Find where the given text appears and provide that cell's center as [x, y] coordinate. 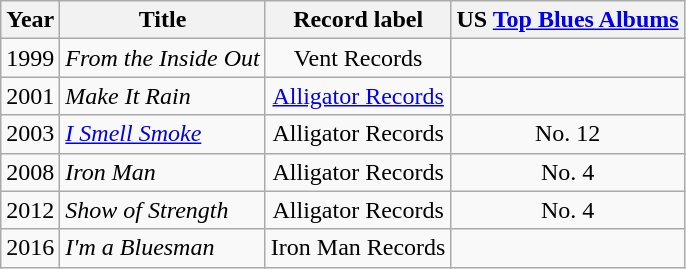
From the Inside Out [162, 58]
No. 12 [568, 134]
Show of Strength [162, 210]
Make It Rain [162, 96]
Record label [358, 20]
2008 [30, 172]
Iron Man Records [358, 248]
Vent Records [358, 58]
2001 [30, 96]
2012 [30, 210]
I Smell Smoke [162, 134]
2003 [30, 134]
I'm a Bluesman [162, 248]
Iron Man [162, 172]
1999 [30, 58]
US Top Blues Albums [568, 20]
Year [30, 20]
Title [162, 20]
2016 [30, 248]
